Capture the cell that displays the provided text and extract its [x, y] central coordinate. 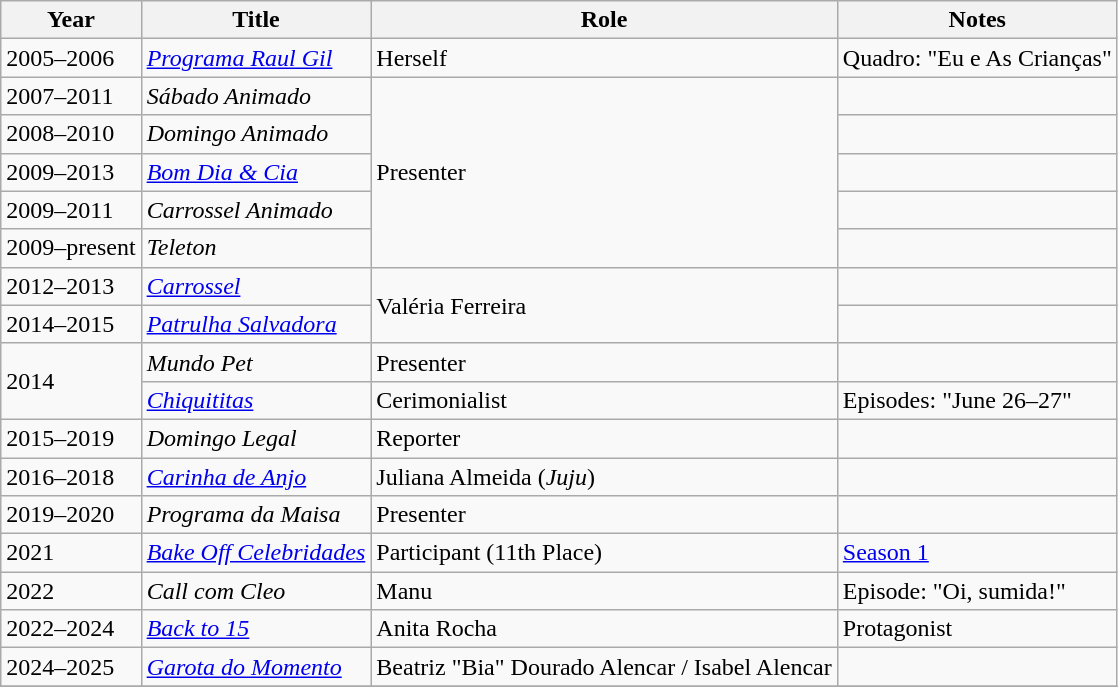
Reporter [604, 438]
2015–2019 [71, 438]
Juliana Almeida (Juju) [604, 477]
2005–2006 [71, 58]
2009–present [71, 248]
Carrossel [256, 286]
Notes [977, 20]
Carrossel Animado [256, 210]
Year [71, 20]
Title [256, 20]
Valéria Ferreira [604, 305]
2008–2010 [71, 134]
Programa Raul Gil [256, 58]
Sábado Animado [256, 96]
2021 [71, 553]
2014 [71, 381]
Call com Cleo [256, 591]
Carinha de Anjo [256, 477]
Participant (11th Place) [604, 553]
Episode: "Oi, sumida!" [977, 591]
Domingo Animado [256, 134]
Garota do Momento [256, 667]
2009–2011 [71, 210]
Chiquititas [256, 400]
2019–2020 [71, 515]
Protagonist [977, 629]
2007–2011 [71, 96]
2024–2025 [71, 667]
Manu [604, 591]
2009–2013 [71, 172]
2022–2024 [71, 629]
Back to 15 [256, 629]
Cerimonialist [604, 400]
2012–2013 [71, 286]
Mundo Pet [256, 362]
Bake Off Celebridades [256, 553]
Programa da Maisa [256, 515]
Role [604, 20]
Teleton [256, 248]
Episodes: "June 26–27" [977, 400]
2014–2015 [71, 324]
2022 [71, 591]
Anita Rocha [604, 629]
Beatriz "Bia" Dourado Alencar / Isabel Alencar [604, 667]
2016–2018 [71, 477]
Patrulha Salvadora [256, 324]
Quadro: "Eu e As Crianças" [977, 58]
Season 1 [977, 553]
Bom Dia & Cia [256, 172]
Herself [604, 58]
Domingo Legal [256, 438]
